Scan for the cell matching the given text and deliver its (X, Y) coordinate at center. 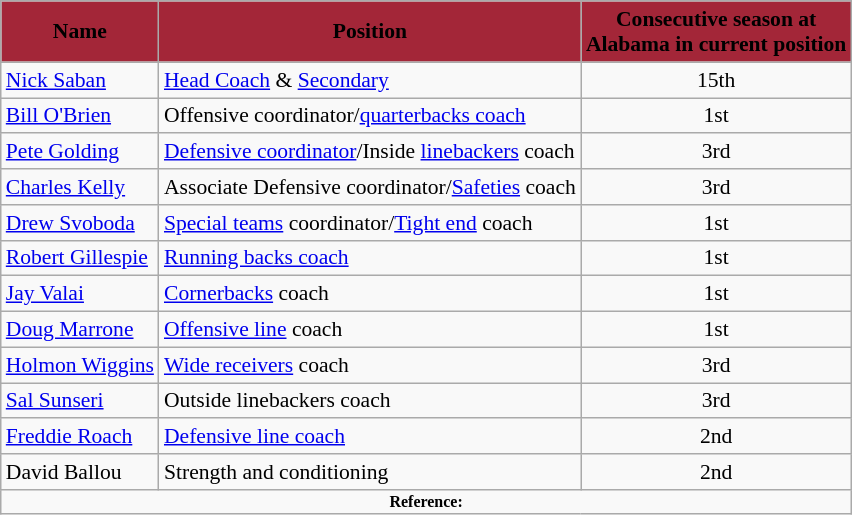
Outside linebackers coach (370, 401)
Sal Sunseri (80, 401)
Nick Saban (80, 80)
Strength and conditioning (370, 472)
Wide receivers coach (370, 365)
Freddie Roach (80, 437)
Jay Valai (80, 294)
Bill O'Brien (80, 116)
15th (716, 80)
Special teams coordinator/Tight end coach (370, 223)
Doug Marrone (80, 330)
Holmon Wiggins (80, 365)
Cornerbacks coach (370, 294)
David Ballou (80, 472)
Head Coach & Secondary (370, 80)
Robert Gillespie (80, 258)
Reference: (426, 502)
Pete Golding (80, 152)
Drew Svoboda (80, 223)
Offensive coordinator/quarterbacks coach (370, 116)
Running backs coach (370, 258)
Consecutive season atAlabama in current position (716, 32)
Defensive coordinator/Inside linebackers coach (370, 152)
Charles Kelly (80, 187)
Name (80, 32)
Offensive line coach (370, 330)
Defensive line coach (370, 437)
Position (370, 32)
Associate Defensive coordinator/Safeties coach (370, 187)
